Return the [x, y] coordinate for the center point of the cell that contains the specified text.  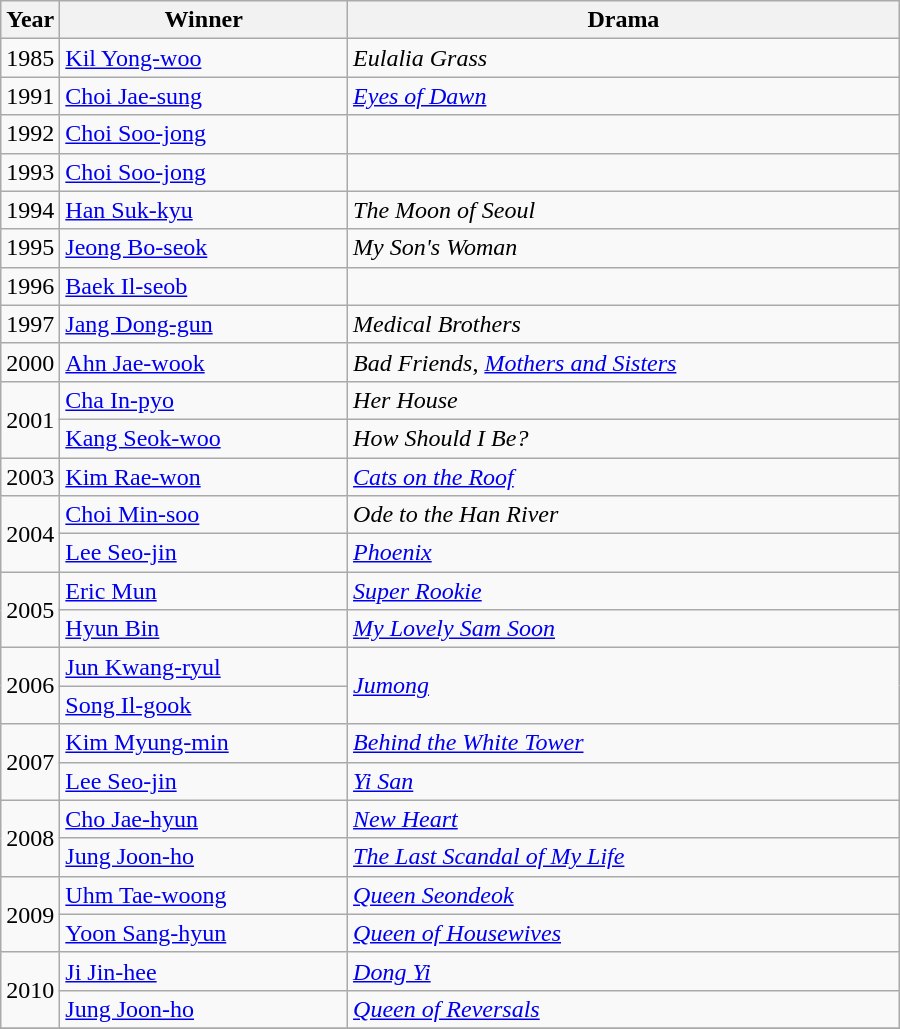
Jun Kwang-ryul [204, 667]
1985 [30, 58]
Dong Yi [624, 971]
2006 [30, 686]
2004 [30, 534]
How Should I Be? [624, 438]
Cats on the Roof [624, 477]
Jang Dong-gun [204, 324]
Kil Yong-woo [204, 58]
1991 [30, 96]
2000 [30, 362]
1995 [30, 248]
Ji Jin-hee [204, 971]
2001 [30, 419]
Winner [204, 20]
Drama [624, 20]
The Last Scandal of My Life [624, 857]
2007 [30, 762]
Kang Seok-woo [204, 438]
Jumong [624, 686]
Song Il-gook [204, 705]
Eric Mun [204, 591]
My Lovely Sam Soon [624, 629]
Bad Friends, Mothers and Sisters [624, 362]
Ode to the Han River [624, 515]
Baek Il-seob [204, 286]
1996 [30, 286]
Eyes of Dawn [624, 96]
Yi San [624, 781]
Cho Jae-hyun [204, 819]
Super Rookie [624, 591]
Jeong Bo-seok [204, 248]
1994 [30, 210]
2008 [30, 838]
New Heart [624, 819]
My Son's Woman [624, 248]
Choi Min-soo [204, 515]
Kim Rae-won [204, 477]
Han Suk-kyu [204, 210]
2010 [30, 990]
Queen Seondeok [624, 895]
Her House [624, 400]
Choi Jae-sung [204, 96]
Year [30, 20]
Hyun Bin [204, 629]
Queen of Reversals [624, 1009]
Kim Myung-min [204, 743]
Yoon Sang-hyun [204, 933]
1992 [30, 134]
1993 [30, 172]
Phoenix [624, 553]
The Moon of Seoul [624, 210]
Medical Brothers [624, 324]
1997 [30, 324]
Queen of Housewives [624, 933]
2003 [30, 477]
Uhm Tae-woong [204, 895]
Behind the White Tower [624, 743]
Ahn Jae-wook [204, 362]
2005 [30, 610]
Cha In-pyo [204, 400]
Eulalia Grass [624, 58]
2009 [30, 914]
